Determine the (x, y) coordinate at the center of the cell enclosing the given text.  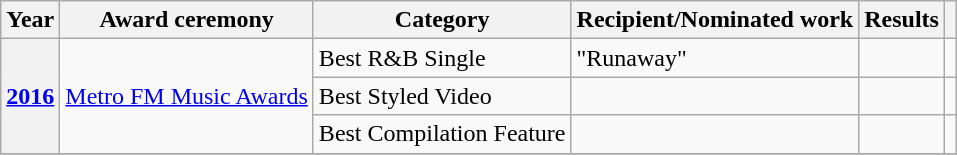
Metro FM Music Awards (187, 96)
Best R&B Single (442, 58)
Best Styled Video (442, 96)
"Runaway" (715, 58)
Best Compilation Feature (442, 134)
2016 (30, 96)
Category (442, 20)
Results (902, 20)
Award ceremony (187, 20)
Recipient/Nominated work (715, 20)
Year (30, 20)
